Locate the cell with the specified text and output its (X, Y) center coordinate. 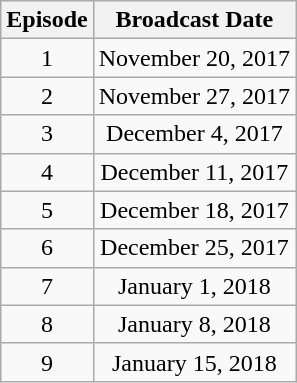
Broadcast Date (194, 20)
December 4, 2017 (194, 134)
December 18, 2017 (194, 210)
January 15, 2018 (194, 362)
1 (47, 58)
November 20, 2017 (194, 58)
December 25, 2017 (194, 248)
4 (47, 172)
January 8, 2018 (194, 324)
January 1, 2018 (194, 286)
8 (47, 324)
Episode (47, 20)
3 (47, 134)
9 (47, 362)
5 (47, 210)
December 11, 2017 (194, 172)
2 (47, 96)
7 (47, 286)
6 (47, 248)
November 27, 2017 (194, 96)
